Detect which cell encompasses the target text, then output its [X, Y] center coordinate. 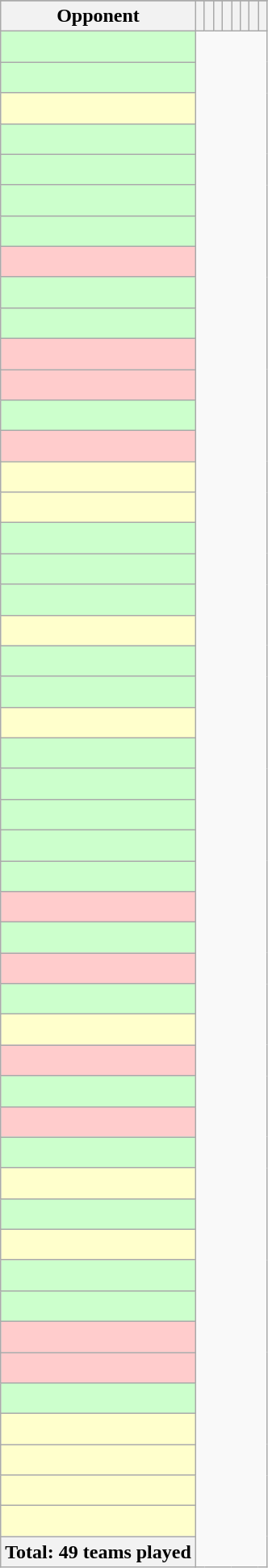
Opponent [98, 16]
Total: 49 teams played [98, 1552]
